For the text-containing cell, return its midpoint in (x, y) coordinate format. 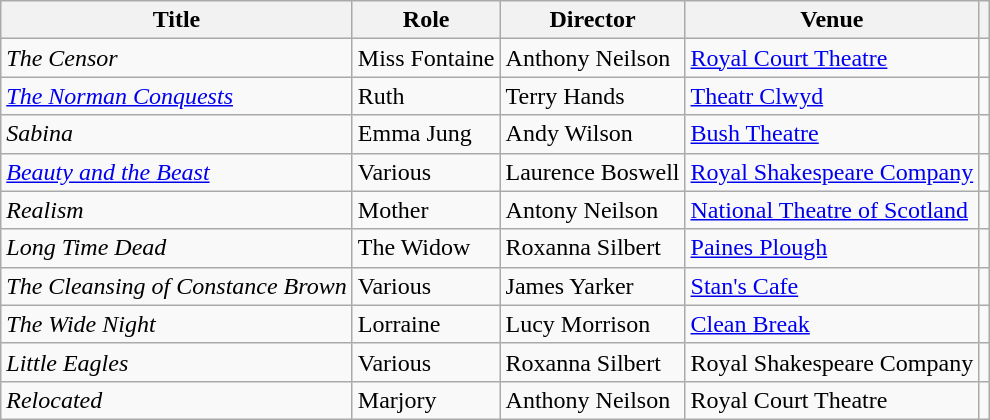
Beauty and the Beast (177, 172)
Little Eagles (177, 362)
Theatr Clwyd (832, 96)
Paines Plough (832, 248)
Miss Fontaine (426, 58)
Lorraine (426, 324)
The Widow (426, 248)
The Wide Night (177, 324)
James Yarker (592, 286)
Sabina (177, 134)
Role (426, 20)
Mother (426, 210)
Lucy Morrison (592, 324)
Title (177, 20)
Terry Hands (592, 96)
Emma Jung (426, 134)
Laurence Boswell (592, 172)
Bush Theatre (832, 134)
Long Time Dead (177, 248)
Stan's Cafe (832, 286)
The Censor (177, 58)
Antony Neilson (592, 210)
Director (592, 20)
Ruth (426, 96)
The Cleansing of Constance Brown (177, 286)
Andy Wilson (592, 134)
Venue (832, 20)
Relocated (177, 400)
National Theatre of Scotland (832, 210)
Realism (177, 210)
Clean Break (832, 324)
The Norman Conquests (177, 96)
Marjory (426, 400)
